Detect which cell encompasses the target text, then output its [x, y] center coordinate. 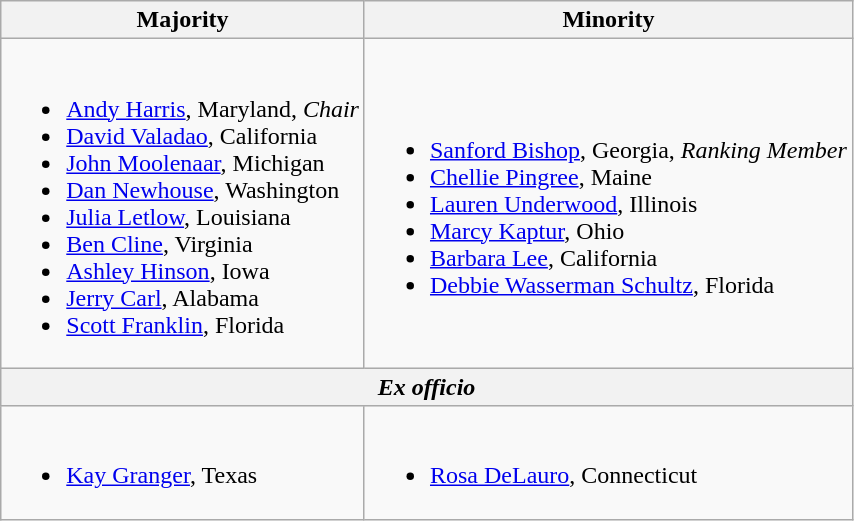
Majority [183, 20]
Minority [608, 20]
Rosa DeLauro, Connecticut [608, 462]
Ex officio [427, 387]
Kay Granger, Texas [183, 462]
